Extract the (X, Y) coordinate from the center of the cell holding the provided text.  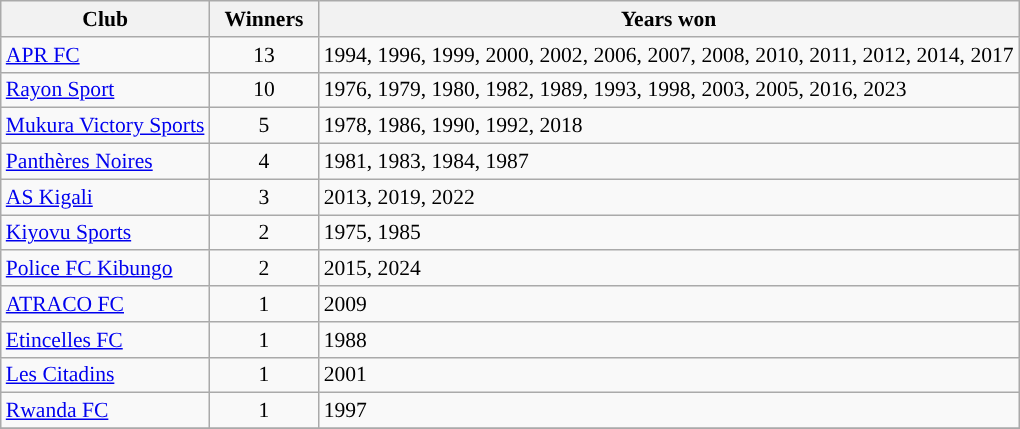
5 (264, 126)
1988 (669, 340)
1975, 1985 (669, 233)
1997 (669, 411)
13 (264, 55)
Winners (264, 19)
Kiyovu Sports (106, 233)
1981, 1983, 1984, 1987 (669, 162)
2015, 2024 (669, 269)
Etincelles FC (106, 340)
Les Citadins (106, 375)
AS Kigali (106, 197)
Years won (669, 19)
Panthères Noires (106, 162)
Mukura Victory Sports (106, 126)
2009 (669, 304)
1994, 1996, 1999, 2000, 2002, 2006, 2007, 2008, 2010, 2011, 2012, 2014, 2017 (669, 55)
Rayon Sport (106, 90)
ATRACO FC (106, 304)
3 (264, 197)
APR FC (106, 55)
1978, 1986, 1990, 1992, 2018 (669, 126)
2013, 2019, 2022 (669, 197)
Club (106, 19)
Rwanda FC (106, 411)
2001 (669, 375)
4 (264, 162)
Police FC Kibungo (106, 269)
10 (264, 90)
1976, 1979, 1980, 1982, 1989, 1993, 1998, 2003, 2005, 2016, 2023 (669, 90)
